Capture the cell that displays the provided text and extract its [x, y] central coordinate. 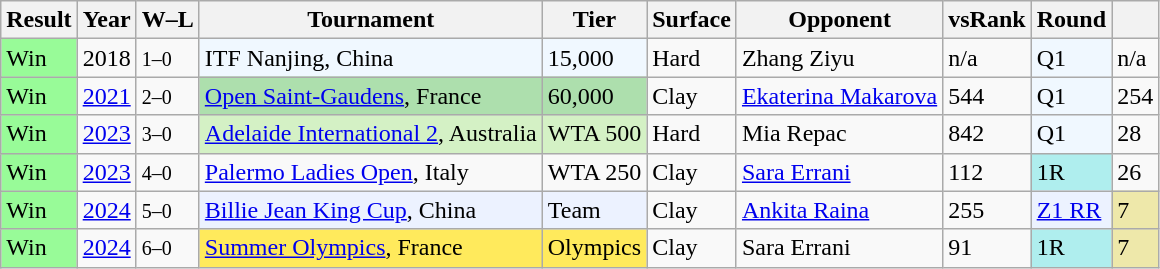
WTA 500 [594, 134]
60,000 [594, 96]
Adelaide International 2, Australia [370, 134]
Zhang Ziyu [839, 58]
Olympics [594, 248]
1–0 [168, 58]
Year [106, 20]
Tournament [370, 20]
6–0 [168, 248]
Open Saint-Gaudens, France [370, 96]
Tier [594, 20]
vsRank [987, 20]
ITF Nanjing, China [370, 58]
Team [594, 210]
15,000 [594, 58]
Result [39, 20]
Mia Repac [839, 134]
Ankita Raina [839, 210]
Ekaterina Makarova [839, 96]
2021 [106, 96]
5–0 [168, 210]
Billie Jean King Cup, China [370, 210]
Summer Olympics, France [370, 248]
254 [1136, 96]
Palermo Ladies Open, Italy [370, 172]
112 [987, 172]
91 [987, 248]
Z1 RR [1071, 210]
WTA 250 [594, 172]
26 [1136, 172]
4–0 [168, 172]
842 [987, 134]
255 [987, 210]
W–L [168, 20]
2018 [106, 58]
2–0 [168, 96]
3–0 [168, 134]
Surface [692, 20]
544 [987, 96]
Opponent [839, 20]
28 [1136, 134]
Round [1071, 20]
